From the cell containing the given text, extract its center point as [x, y] coordinate. 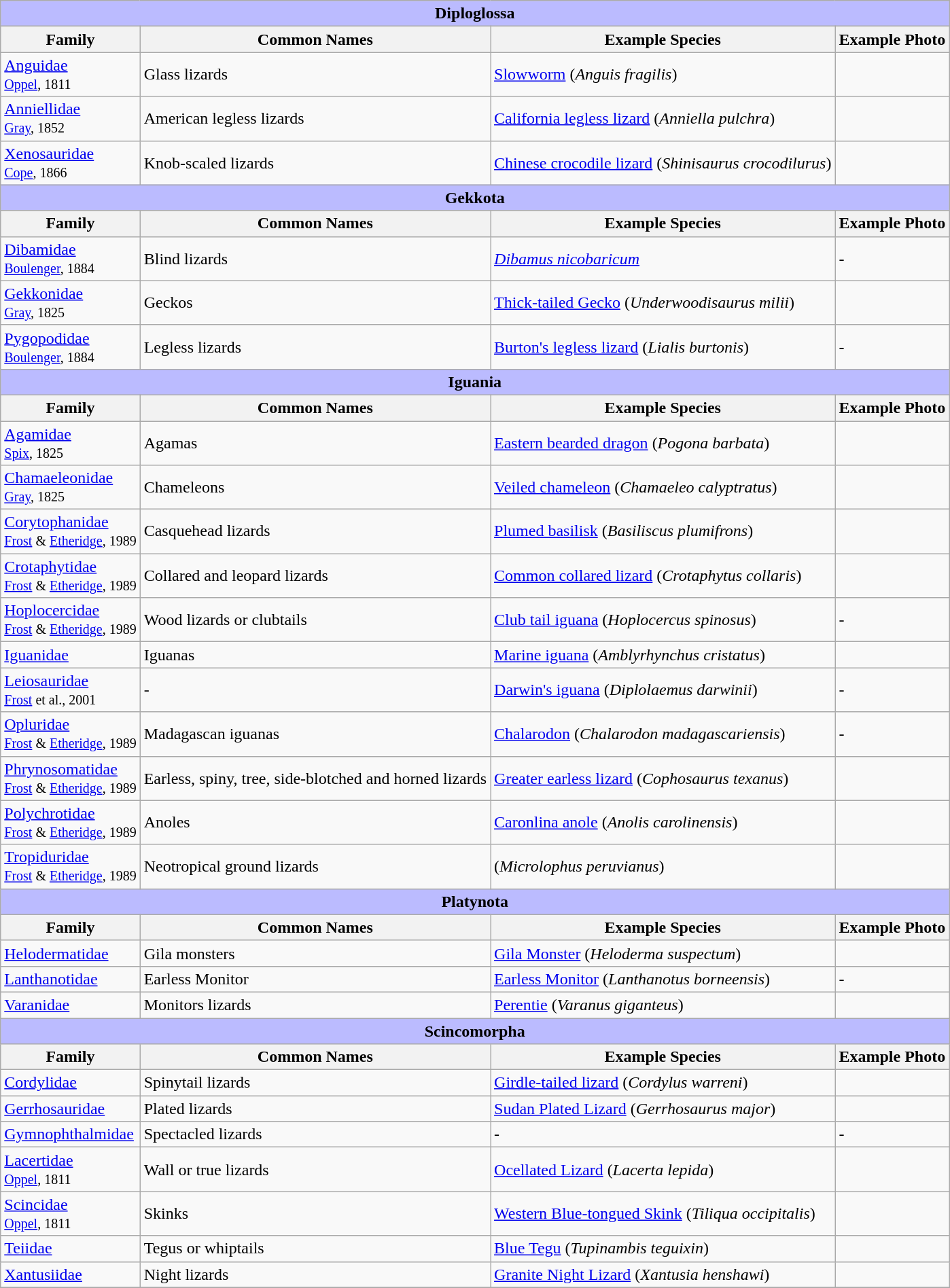
Plumed basilisk (Basiliscus plumifrons) [663, 531]
PygopodidaeBoulenger, 1884 [71, 346]
Earless Monitor (Lanthanotus borneensis) [663, 979]
Monitors lizards [315, 1005]
Helodermatidae [71, 953]
Knob-scaled lizards [315, 163]
Girdle-tailed lizard (Cordylus warreni) [663, 1083]
CrotaphytidaeFrost & Etheridge, 1989 [71, 576]
Tegus or whiptails [315, 1249]
ChamaeleonidaeGray, 1825 [71, 488]
Greater earless lizard (Cophosaurus texanus) [663, 779]
Scincomorpha [475, 1031]
Madagascan iguanas [315, 734]
Skinks [315, 1213]
Ocellated Lizard (Lacerta lepida) [663, 1170]
Anoles [315, 822]
Casquehead lizards [315, 531]
AnguidaeOppel, 1811 [71, 75]
Glass lizards [315, 75]
Collared and leopard lizards [315, 576]
Wood lizards or clubtails [315, 620]
DibamidaeBoulenger, 1884 [71, 258]
Earless Monitor [315, 979]
American legless lizards [315, 118]
HoplocercidaeFrost & Etheridge, 1989 [71, 620]
Slowworm (Anguis fragilis) [663, 75]
Gila monsters [315, 953]
TropiduridaeFrost & Etheridge, 1989 [71, 867]
Club tail iguana (Hoplocercus spinosus) [663, 620]
LacertidaeOppel, 1811 [71, 1170]
OpluridaeFrost & Etheridge, 1989 [71, 734]
Gymnophthalmidae [71, 1134]
Chalarodon (Chalarodon madagascariensis) [663, 734]
Gerrhosauridae [71, 1109]
Sudan Plated Lizard (Gerrhosaurus major) [663, 1109]
XenosauridaeCope, 1866 [71, 163]
AgamidaeSpix, 1825 [71, 443]
Gila Monster (Heloderma suspectum) [663, 953]
PhrynosomatidaeFrost & Etheridge, 1989 [71, 779]
Neotropical ground lizards [315, 867]
Gekkota [475, 198]
Marine iguana (Amblyrhynchus cristatus) [663, 655]
Earless, spiny, tree, side-blotched and horned lizards [315, 779]
California legless lizard (Anniella pulchra) [663, 118]
Varanidae [71, 1005]
Common collared lizard (Crotaphytus collaris) [663, 576]
Agamas [315, 443]
Legless lizards [315, 346]
Caronlina anole (Anolis carolinensis) [663, 822]
Iguanas [315, 655]
Teiidae [71, 1249]
Wall or true lizards [315, 1170]
Platynota [475, 901]
Thick-tailed Gecko (Underwoodisaurus milii) [663, 303]
Geckos [315, 303]
Lanthanotidae [71, 979]
Night lizards [315, 1274]
GekkonidaeGray, 1825 [71, 303]
Darwin's iguana (Diplolaemus darwinii) [663, 690]
Blind lizards [315, 258]
Spectacled lizards [315, 1134]
Western Blue-tongued Skink (Tiliqua occipitalis) [663, 1213]
Spinytail lizards [315, 1083]
Diploglossa [475, 14]
AnniellidaeGray, 1852 [71, 118]
Burton's legless lizard (Lialis burtonis) [663, 346]
ScincidaeOppel, 1811 [71, 1213]
LeiosauridaeFrost et al., 2001 [71, 690]
Cordylidae [71, 1083]
Veiled chameleon (Chamaeleo calyptratus) [663, 488]
Chameleons [315, 488]
(Microlophus peruvianus) [663, 867]
Iguania [475, 382]
Dibamus nicobaricum [663, 258]
Blue Tegu (Tupinambis teguixin) [663, 1249]
Iguanidae [71, 655]
Plated lizards [315, 1109]
Eastern bearded dragon (Pogona barbata) [663, 443]
PolychrotidaeFrost & Etheridge, 1989 [71, 822]
Perentie (Varanus giganteus) [663, 1005]
CorytophanidaeFrost & Etheridge, 1989 [71, 531]
Xantusiidae [71, 1274]
Granite Night Lizard (Xantusia henshawi) [663, 1274]
Chinese crocodile lizard (Shinisaurus crocodilurus) [663, 163]
